Extract the (x, y) coordinate from the center of the cell holding the provided text.  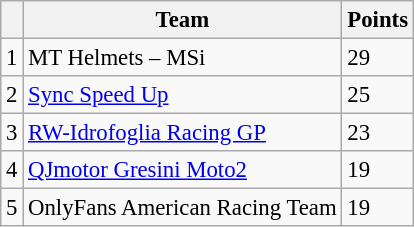
2 (12, 95)
RW-Idrofoglia Racing GP (182, 133)
3 (12, 133)
25 (378, 95)
Points (378, 20)
23 (378, 133)
QJmotor Gresini Moto2 (182, 170)
Team (182, 20)
5 (12, 208)
29 (378, 58)
1 (12, 58)
MT Helmets – MSi (182, 58)
Sync Speed Up (182, 95)
OnlyFans American Racing Team (182, 208)
4 (12, 170)
